Provide the (x, y) coordinate of the cell's center where the given text is located.  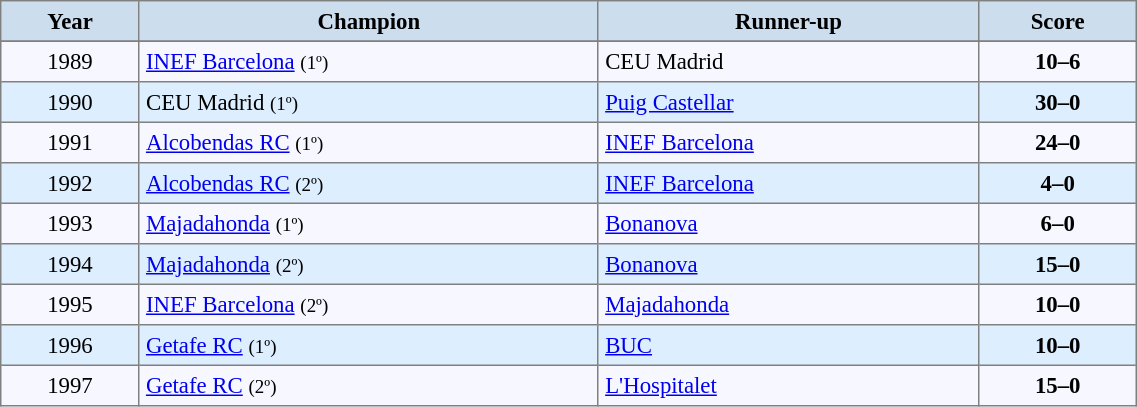
10–6 (1058, 61)
1995 (70, 304)
1996 (70, 345)
Puig Castellar (788, 102)
1993 (70, 223)
Majadahonda (788, 304)
Alcobendas RC (2º) (368, 183)
INEF Barcelona (1º) (368, 61)
Alcobendas RC (1º) (368, 142)
Majadahonda (1º) (368, 223)
CEU Madrid (1º) (368, 102)
INEF Barcelona (2º) (368, 304)
1994 (70, 264)
6–0 (1058, 223)
Getafe RC (2º) (368, 385)
Year (70, 21)
BUC (788, 345)
Score (1058, 21)
1992 (70, 183)
1990 (70, 102)
Champion (368, 21)
Runner-up (788, 21)
1997 (70, 385)
CEU Madrid (788, 61)
1989 (70, 61)
30–0 (1058, 102)
1991 (70, 142)
Getafe RC (1º) (368, 345)
24–0 (1058, 142)
4–0 (1058, 183)
Majadahonda (2º) (368, 264)
L'Hospitalet (788, 385)
